Return [X, Y] of the center of cell containing provided text 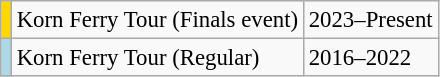
Korn Ferry Tour (Finals event) [157, 20]
2016–2022 [370, 58]
2023–Present [370, 20]
Korn Ferry Tour (Regular) [157, 58]
